Scan for the cell matching the given text and deliver its (x, y) coordinate at center. 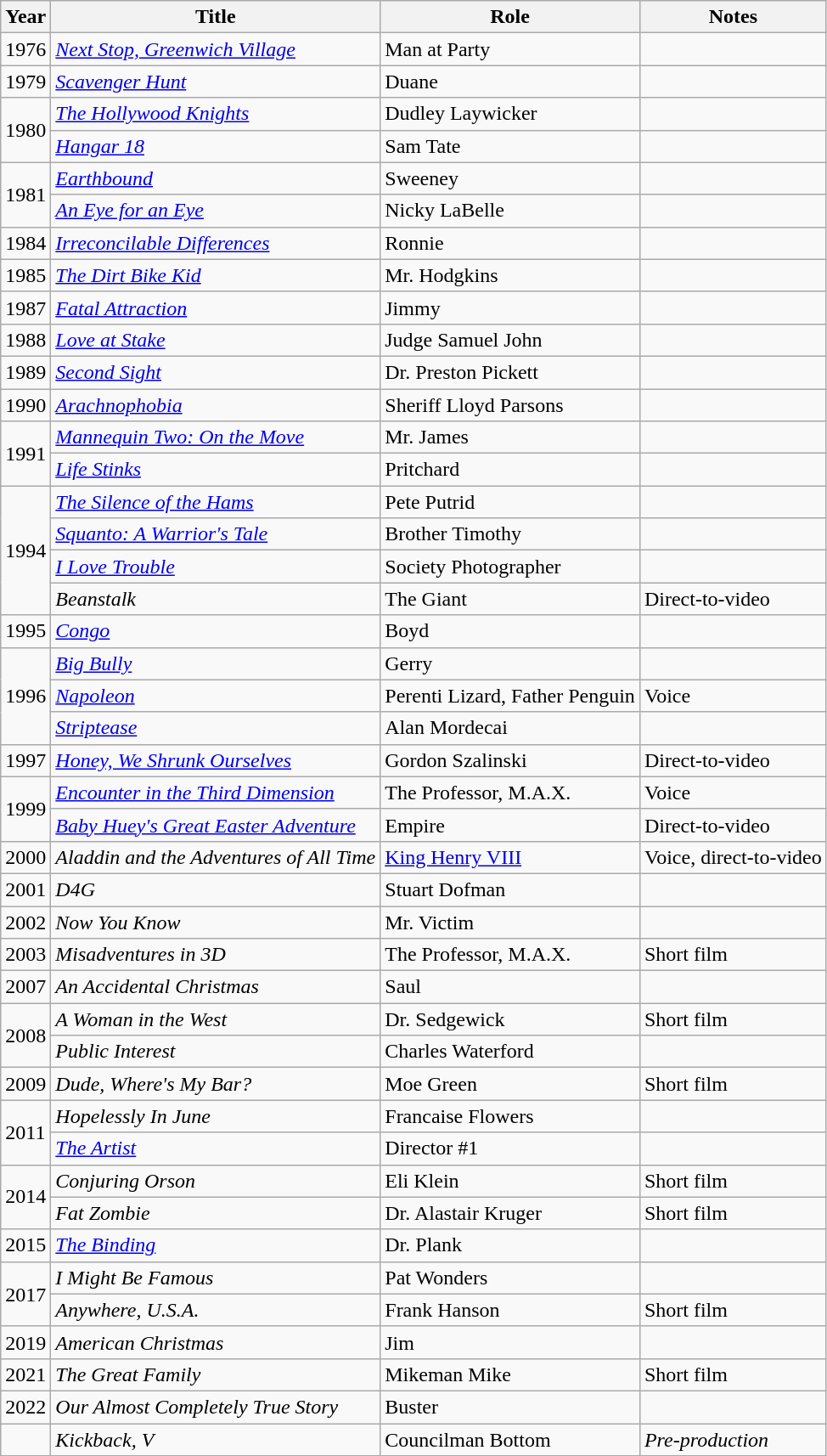
1989 (25, 372)
Sweeney (510, 178)
2021 (25, 1374)
Anywhere, U.S.A. (216, 1310)
Francaise Flowers (510, 1116)
A Woman in the West (216, 1019)
D4G (216, 889)
The Great Family (216, 1374)
The Dirt Bike Kid (216, 275)
Honey, We Shrunk Ourselves (216, 760)
An Accidental Christmas (216, 987)
Pat Wonders (510, 1278)
Public Interest (216, 1052)
Dr. Plank (510, 1245)
1996 (25, 696)
Alan Mordecai (510, 728)
Empire (510, 825)
Judge Samuel John (510, 340)
1979 (25, 82)
Buster (510, 1407)
Pre-production (733, 1440)
2001 (25, 889)
Role (510, 17)
Director #1 (510, 1148)
Mannequin Two: On the Move (216, 437)
Misadventures in 3D (216, 955)
1988 (25, 340)
Year (25, 17)
1990 (25, 405)
Kickback, V (216, 1440)
Next Stop, Greenwich Village (216, 49)
1984 (25, 243)
Hangar 18 (216, 146)
2009 (25, 1084)
Squanto: A Warrior's Tale (216, 534)
Jimmy (510, 308)
Congo (216, 631)
1995 (25, 631)
Charles Waterford (510, 1052)
Nicky LaBelle (510, 211)
2019 (25, 1342)
Dude, Where's My Bar? (216, 1084)
Moe Green (510, 1084)
The Silence of the Hams (216, 502)
I Might Be Famous (216, 1278)
Jim (510, 1342)
Sam Tate (510, 146)
Title (216, 17)
Dr. Alastair Kruger (510, 1213)
Society Photographer (510, 567)
Boyd (510, 631)
Ronnie (510, 243)
2017 (25, 1294)
Gerry (510, 663)
Voice, direct-to-video (733, 857)
2022 (25, 1407)
The Artist (216, 1148)
Big Bully (216, 663)
Man at Party (510, 49)
1981 (25, 195)
The Hollywood Knights (216, 114)
Conjuring Orson (216, 1181)
Our Almost Completely True Story (216, 1407)
1991 (25, 454)
Beanstalk (216, 599)
The Giant (510, 599)
2002 (25, 922)
Mr. Victim (510, 922)
Eli Klein (510, 1181)
Now You Know (216, 922)
Councilman Bottom (510, 1440)
2011 (25, 1132)
Brother Timothy (510, 534)
Dudley Laywicker (510, 114)
Mr. Hodgkins (510, 275)
Duane (510, 82)
Dr. Preston Pickett (510, 372)
1976 (25, 49)
Gordon Szalinski (510, 760)
Love at Stake (216, 340)
Irreconcilable Differences (216, 243)
Stuart Dofman (510, 889)
Pete Putrid (510, 502)
An Eye for an Eye (216, 211)
2014 (25, 1197)
Arachnophobia (216, 405)
Second Sight (216, 372)
Mikeman Mike (510, 1374)
1987 (25, 308)
2003 (25, 955)
Mr. James (510, 437)
2015 (25, 1245)
2008 (25, 1036)
Fat Zombie (216, 1213)
Baby Huey's Great Easter Adventure (216, 825)
1997 (25, 760)
2007 (25, 987)
1980 (25, 130)
Saul (510, 987)
Life Stinks (216, 470)
King Henry VIII (510, 857)
Fatal Attraction (216, 308)
American Christmas (216, 1342)
Hopelessly In June (216, 1116)
Earthbound (216, 178)
Pritchard (510, 470)
I Love Trouble (216, 567)
The Binding (216, 1245)
2000 (25, 857)
Notes (733, 17)
Scavenger Hunt (216, 82)
Sheriff Lloyd Parsons (510, 405)
1999 (25, 809)
Napoleon (216, 696)
1985 (25, 275)
Striptease (216, 728)
Frank Hanson (510, 1310)
Aladdin and the Adventures of All Time (216, 857)
1994 (25, 550)
Perenti Lizard, Father Penguin (510, 696)
Encounter in the Third Dimension (216, 793)
Dr. Sedgewick (510, 1019)
